Detect which cell encompasses the target text, then output its (X, Y) center coordinate. 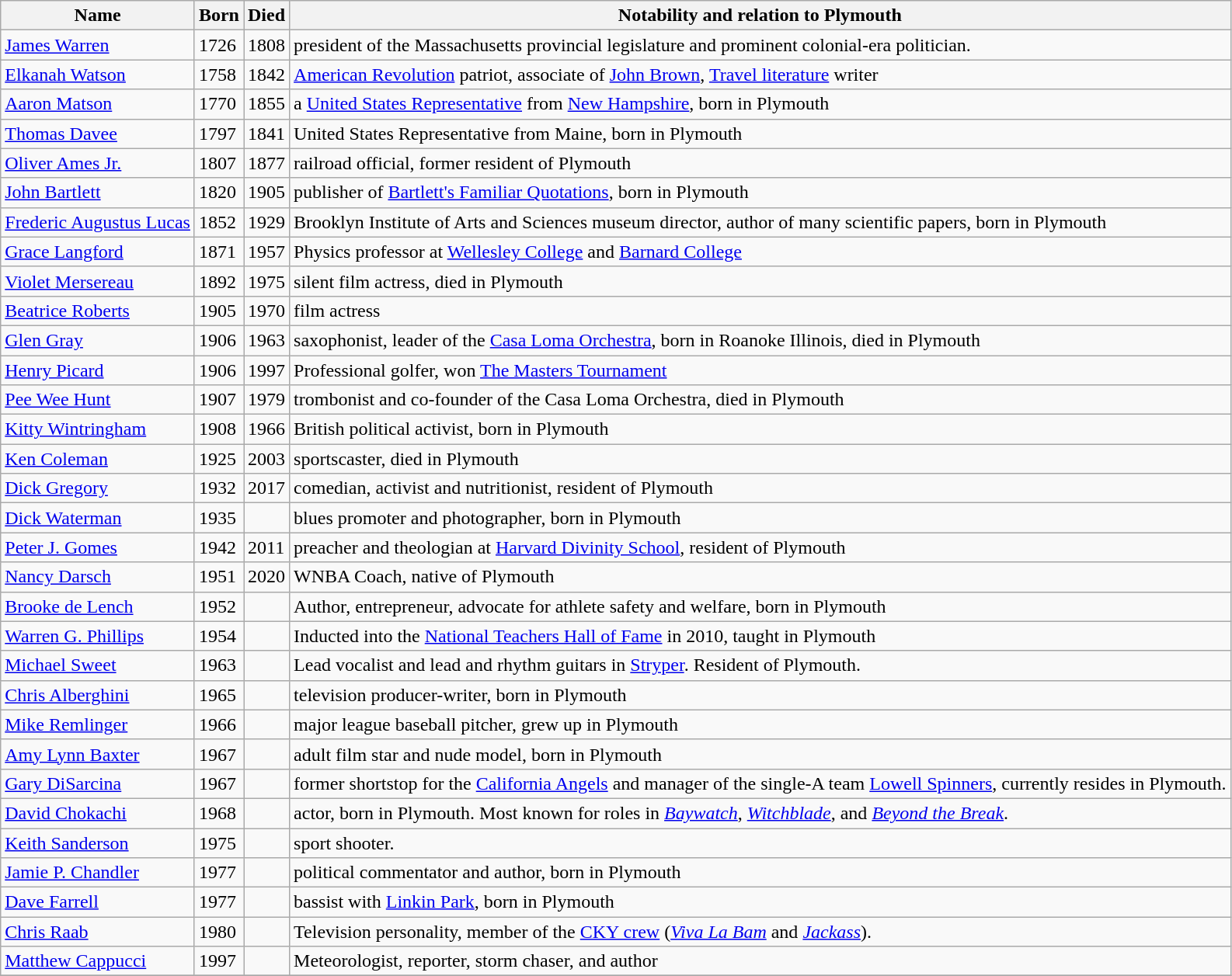
blues promoter and photographer, born in Plymouth (760, 518)
Physics professor at Wellesley College and Barnard College (760, 252)
1979 (267, 400)
James Warren (98, 45)
1952 (219, 606)
1942 (219, 547)
WNBA Coach, native of Plymouth (760, 577)
a United States Representative from New Hampshire, born in Plymouth (760, 104)
Notability and relation to Plymouth (760, 16)
1892 (219, 281)
2003 (267, 459)
Nancy Darsch (98, 577)
Brooklyn Institute of Arts and Sciences museum director, author of many scientific papers, born in Plymouth (760, 222)
1797 (219, 134)
1908 (219, 429)
television producer-writer, born in Plymouth (760, 695)
president of the Massachusetts provincial legislature and prominent colonial-era politician. (760, 45)
1877 (267, 163)
1929 (267, 222)
film actress (760, 311)
Pee Wee Hunt (98, 400)
United States Representative from Maine, born in Plymouth (760, 134)
sportscaster, died in Plymouth (760, 459)
Aaron Matson (98, 104)
1965 (219, 695)
Beatrice Roberts (98, 311)
1842 (267, 75)
Michael Sweet (98, 665)
Amy Lynn Baxter (98, 754)
2017 (267, 488)
1925 (219, 459)
1855 (267, 104)
Henry Picard (98, 370)
1935 (219, 518)
preacher and theologian at Harvard Divinity School, resident of Plymouth (760, 547)
Dave Farrell (98, 902)
Thomas Davee (98, 134)
Name (98, 16)
Oliver Ames Jr. (98, 163)
1980 (219, 932)
Peter J. Gomes (98, 547)
comedian, activist and nutritionist, resident of Plymouth (760, 488)
saxophonist, leader of the Casa Loma Orchestra, born in Roanoke Illinois, died in Plymouth (760, 340)
Dick Gregory (98, 488)
American Revolution patriot, associate of John Brown, Travel literature writer (760, 75)
Lead vocalist and lead and rhythm guitars in Stryper. Resident of Plymouth. (760, 665)
Author, entrepreneur, advocate for athlete safety and welfare, born in Plymouth (760, 606)
1820 (219, 193)
actor, born in Plymouth. Most known for roles in Baywatch, Witchblade, and Beyond the Break. (760, 813)
former shortstop for the California Angels and manager of the single-A team Lowell Spinners, currently resides in Plymouth. (760, 783)
sport shooter. (760, 842)
1808 (267, 45)
1954 (219, 636)
Jamie P. Chandler (98, 873)
Gary DiSarcina (98, 783)
silent film actress, died in Plymouth (760, 281)
bassist with Linkin Park, born in Plymouth (760, 902)
publisher of Bartlett's Familiar Quotations, born in Plymouth (760, 193)
1957 (267, 252)
2011 (267, 547)
Professional golfer, won The Masters Tournament (760, 370)
1841 (267, 134)
2020 (267, 577)
railroad official, former resident of Plymouth (760, 163)
1807 (219, 163)
major league baseball pitcher, grew up in Plymouth (760, 724)
1852 (219, 222)
John Bartlett (98, 193)
1968 (219, 813)
Elkanah Watson (98, 75)
Meteorologist, reporter, storm chaser, and author (760, 961)
trombonist and co-founder of the Casa Loma Orchestra, died in Plymouth (760, 400)
Chris Alberghini (98, 695)
1907 (219, 400)
1726 (219, 45)
Dick Waterman (98, 518)
1951 (219, 577)
British political activist, born in Plymouth (760, 429)
Brooke de Lench (98, 606)
Violet Mersereau (98, 281)
Television personality, member of the CKY crew (Viva La Bam and Jackass). (760, 932)
Keith Sanderson (98, 842)
Kitty Wintringham (98, 429)
Frederic Augustus Lucas (98, 222)
Matthew Cappucci (98, 961)
political commentator and author, born in Plymouth (760, 873)
adult film star and nude model, born in Plymouth (760, 754)
Mike Remlinger (98, 724)
Ken Coleman (98, 459)
Inducted into the National Teachers Hall of Fame in 2010, taught in Plymouth (760, 636)
Chris Raab (98, 932)
David Chokachi (98, 813)
1770 (219, 104)
1758 (219, 75)
Glen Gray (98, 340)
Grace Langford (98, 252)
1871 (219, 252)
Warren G. Phillips (98, 636)
Died (267, 16)
1932 (219, 488)
Born (219, 16)
1970 (267, 311)
